Scan for the cell matching the given text and deliver its (X, Y) coordinate at center. 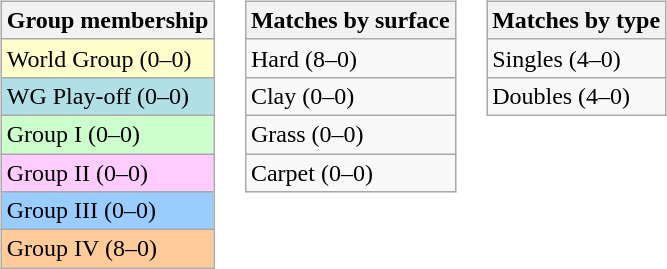
Group II (0–0) (108, 173)
Group I (0–0) (108, 134)
Singles (4–0) (576, 58)
Doubles (4–0) (576, 96)
Matches by type (576, 20)
WG Play-off (0–0) (108, 96)
Grass (0–0) (350, 134)
Clay (0–0) (350, 96)
World Group (0–0) (108, 58)
Group III (0–0) (108, 211)
Hard (8–0) (350, 58)
Group membership (108, 20)
Matches by surface (350, 20)
Group IV (8–0) (108, 249)
Carpet (0–0) (350, 173)
